From the cell containing the given text, extract its center point as (X, Y) coordinate. 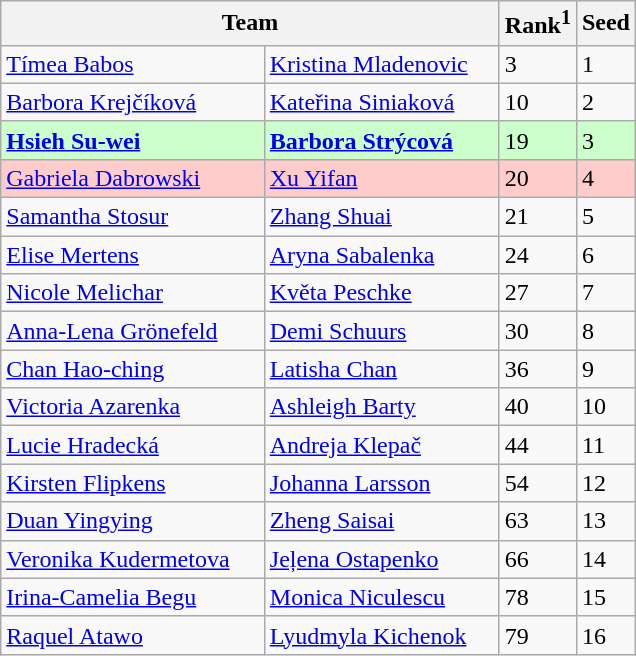
1 (606, 64)
4 (606, 178)
63 (538, 521)
Jeļena Ostapenko (382, 559)
Andreja Klepač (382, 445)
Barbora Krejčíková (133, 102)
Monica Niculescu (382, 597)
Duan Yingying (133, 521)
Gabriela Dabrowski (133, 178)
40 (538, 407)
Lucie Hradecká (133, 445)
5 (606, 217)
27 (538, 293)
66 (538, 559)
30 (538, 331)
24 (538, 255)
19 (538, 140)
Xu Yifan (382, 178)
Irina-Camelia Begu (133, 597)
54 (538, 483)
2 (606, 102)
6 (606, 255)
9 (606, 369)
Květa Peschke (382, 293)
Kirsten Flipkens (133, 483)
Lyudmyla Kichenok (382, 635)
Elise Mertens (133, 255)
Latisha Chan (382, 369)
79 (538, 635)
78 (538, 597)
Barbora Strýcová (382, 140)
Chan Hao-ching (133, 369)
21 (538, 217)
Zheng Saisai (382, 521)
Kristina Mladenovic (382, 64)
Ashleigh Barty (382, 407)
12 (606, 483)
Hsieh Su-wei (133, 140)
Rank1 (538, 24)
Johanna Larsson (382, 483)
Tímea Babos (133, 64)
15 (606, 597)
16 (606, 635)
Veronika Kudermetova (133, 559)
Kateřina Siniaková (382, 102)
Aryna Sabalenka (382, 255)
Zhang Shuai (382, 217)
13 (606, 521)
Team (250, 24)
Victoria Azarenka (133, 407)
36 (538, 369)
Samantha Stosur (133, 217)
Anna-Lena Grönefeld (133, 331)
44 (538, 445)
Raquel Atawo (133, 635)
8 (606, 331)
Nicole Melichar (133, 293)
7 (606, 293)
20 (538, 178)
11 (606, 445)
Demi Schuurs (382, 331)
Seed (606, 24)
14 (606, 559)
